Return [x, y] of the center of cell containing provided text 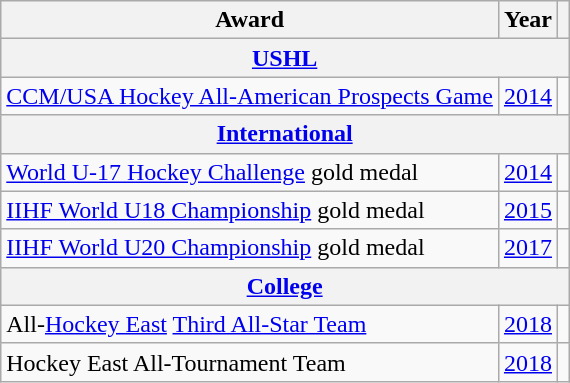
Hockey East All-Tournament Team [250, 362]
IIHF World U20 Championship gold medal [250, 248]
World U-17 Hockey Challenge gold medal [250, 172]
2015 [528, 210]
Award [250, 20]
All-Hockey East Third All-Star Team [250, 324]
Year [528, 20]
College [285, 286]
USHL [285, 58]
International [285, 134]
IIHF World U18 Championship gold medal [250, 210]
2017 [528, 248]
CCM/USA Hockey All-American Prospects Game [250, 96]
